Identify which cell holds the provided text, then report its [X, Y] central coordinate. 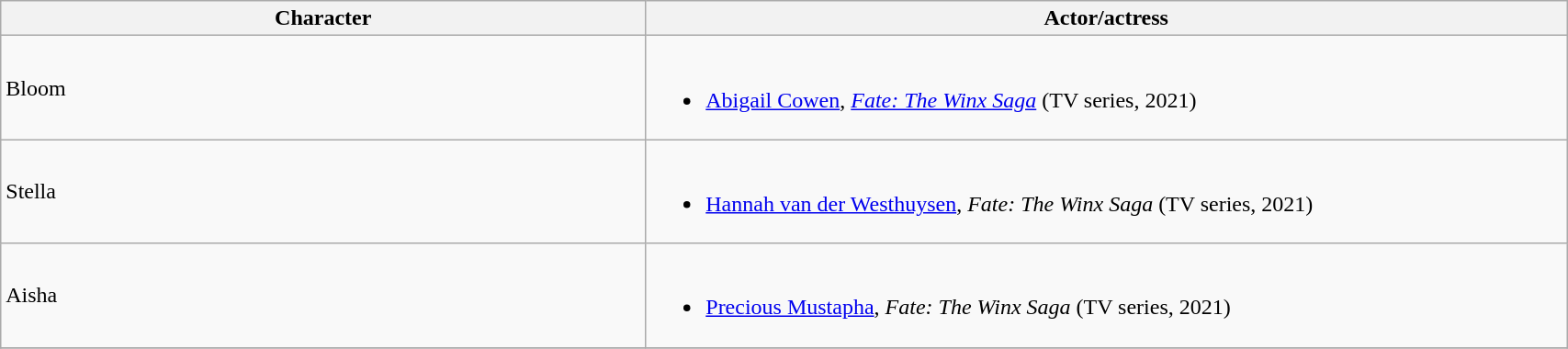
Actor/actress [1106, 18]
Aisha [323, 296]
Abigail Cowen, Fate: The Winx Saga (TV series, 2021) [1106, 88]
Stella [323, 191]
Character [323, 18]
Bloom [323, 88]
Precious Mustapha, Fate: The Winx Saga (TV series, 2021) [1106, 296]
Hannah van der Westhuysen, Fate: The Winx Saga (TV series, 2021) [1106, 191]
